Identify which cell holds the provided text, then report its (X, Y) central coordinate. 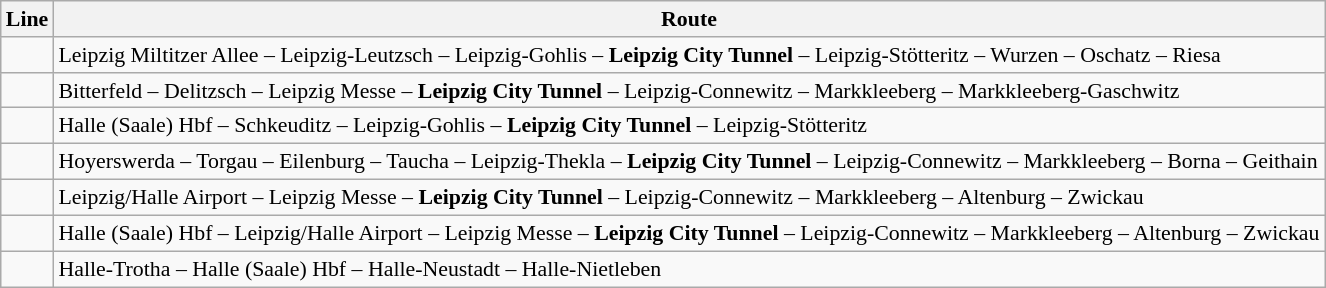
Bitterfeld – Delitzsch – Leipzig Messe – Leipzig City Tunnel – Leipzig-Connewitz – Markkleeberg – Markkleeberg-Gaschwitz (688, 90)
Line (28, 18)
Halle (Saale) Hbf – Schkeuditz – Leipzig-Gohlis – Leipzig City Tunnel – Leipzig-Stötteritz (688, 125)
Route (688, 18)
Leipzig/Halle Airport – Leipzig Messe – Leipzig City Tunnel – Leipzig-Connewitz – Markkleeberg – Altenburg – Zwickau (688, 197)
Halle-Trotha – Halle (Saale) Hbf – Halle-Neustadt – Halle-Nietleben (688, 268)
Hoyerswerda – Torgau – Eilenburg – Taucha – Leipzig-Thekla – Leipzig City Tunnel – Leipzig-Connewitz – Markkleeberg – Borna – Geithain (688, 161)
Leipzig Miltitzer Allee – Leipzig-Leutzsch – Leipzig-Gohlis – Leipzig City Tunnel – Leipzig-Stötteritz – Wurzen – Oschatz – Riesa (688, 54)
Halle (Saale) Hbf – Leipzig/Halle Airport – Leipzig Messe – Leipzig City Tunnel – Leipzig-Connewitz – Markkleeberg – Altenburg – Zwickau (688, 233)
